Identify which cell holds the provided text, then report its (X, Y) central coordinate. 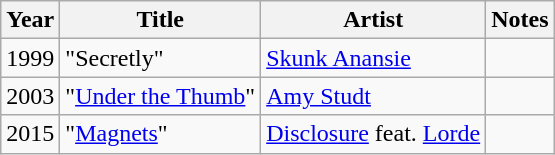
1999 (30, 58)
"Under the Thumb" (160, 96)
Notes (520, 20)
Amy Studt (374, 96)
2003 (30, 96)
Title (160, 20)
Artist (374, 20)
Skunk Anansie (374, 58)
"Magnets" (160, 134)
Disclosure feat. Lorde (374, 134)
"Secretly" (160, 58)
Year (30, 20)
2015 (30, 134)
